Identify which cell holds the provided text, then report its [x, y] central coordinate. 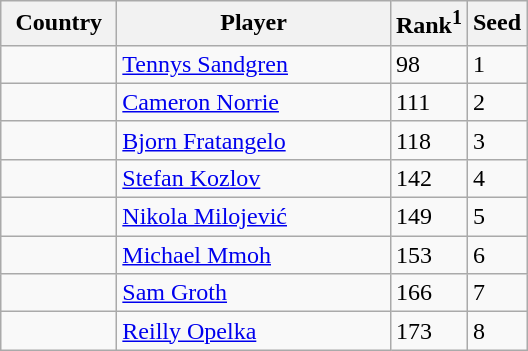
166 [428, 293]
1 [496, 64]
153 [428, 255]
Stefan Kozlov [254, 178]
Nikola Milojević [254, 217]
Country [59, 24]
5 [496, 217]
142 [428, 178]
Tennys Sandgren [254, 64]
118 [428, 140]
Cameron Norrie [254, 102]
Rank1 [428, 24]
3 [496, 140]
2 [496, 102]
4 [496, 178]
7 [496, 293]
Seed [496, 24]
Reilly Opelka [254, 331]
173 [428, 331]
Sam Groth [254, 293]
Bjorn Fratangelo [254, 140]
Player [254, 24]
149 [428, 217]
6 [496, 255]
111 [428, 102]
8 [496, 331]
98 [428, 64]
Michael Mmoh [254, 255]
